Capture the cell that displays the provided text and extract its (x, y) central coordinate. 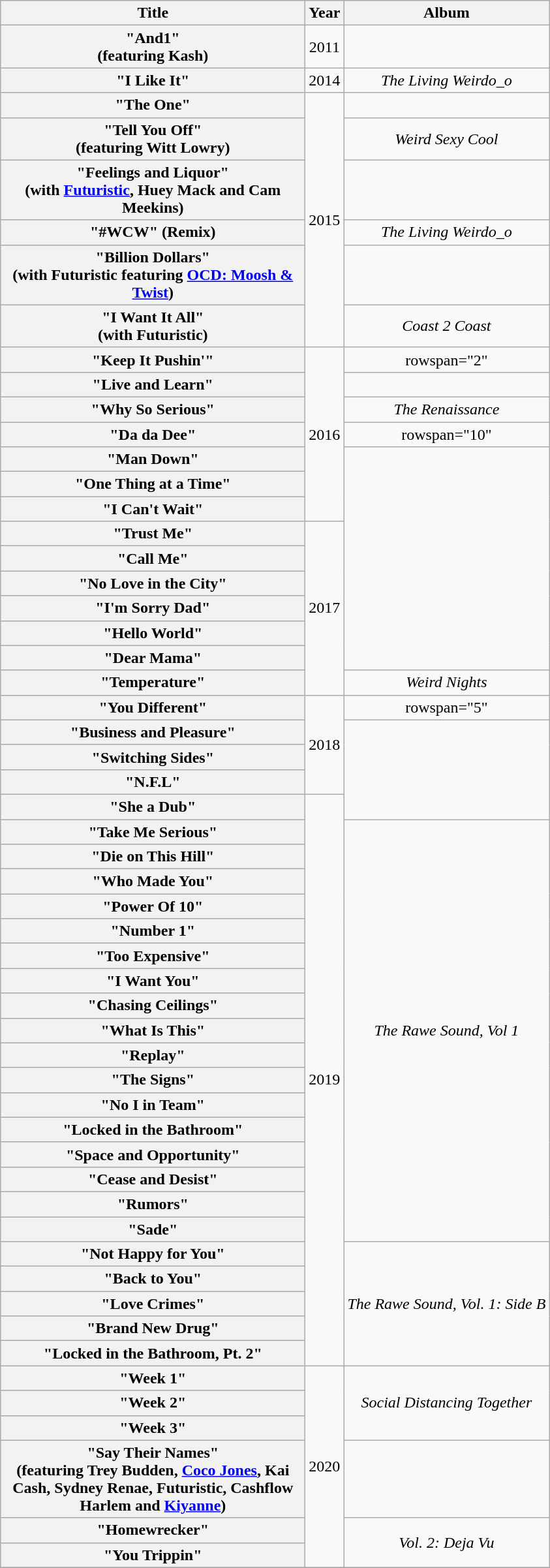
2016 (325, 434)
"Chasing Ceilings" (153, 1006)
The Renaissance (446, 409)
"Sade" (153, 1229)
Weird Sexy Cool (446, 138)
2017 (325, 608)
2011 (325, 47)
Album (446, 13)
"Die on This Hill" (153, 857)
"No Love in the City" (153, 583)
"Take Me Serious" (153, 832)
"One Thing at a Time" (153, 484)
"Trust Me" (153, 534)
"No I in Team" (153, 1105)
"I Can't Wait" (153, 509)
"She a Dub" (153, 807)
"You Different" (153, 707)
"Rumors" (153, 1204)
"Week 2" (153, 1403)
rowspan="10" (446, 434)
The Rawe Sound, Vol. 1: Side B (446, 1304)
"Cease and Desist" (153, 1179)
"Keep It Pushin'" (153, 360)
"Power Of 10" (153, 906)
"I Like It" (153, 80)
2020 (325, 1467)
2015 (325, 220)
"Not Happy for You" (153, 1254)
2019 (325, 1079)
Year (325, 13)
Social Distancing Together (446, 1403)
"Live and Learn" (153, 384)
"Week 1" (153, 1378)
"Feelings and Liquor"(with Futuristic, Huey Mack and Cam Meekins) (153, 190)
"Temperature" (153, 683)
rowspan="2" (446, 360)
"Tell You Off"(featuring Witt Lowry) (153, 138)
"Hello World" (153, 633)
"I'm Sorry Dad" (153, 608)
"Too Expensive" (153, 956)
"Why So Serious" (153, 409)
"Switching Sides" (153, 757)
"Call Me" (153, 559)
"Brand New Drug" (153, 1329)
"Who Made You" (153, 882)
"And1"(featuring Kash) (153, 47)
"I Want You" (153, 981)
Vol. 2: Deja Vu (446, 1543)
"Billion Dollars"(with Futuristic featuring OCD: Moosh & Twist) (153, 275)
"The Signs" (153, 1080)
"You Trippin" (153, 1555)
"Back to You" (153, 1279)
rowspan="5" (446, 707)
"Dear Mama" (153, 658)
"What Is This" (153, 1030)
"Locked in the Bathroom" (153, 1130)
"Locked in the Bathroom, Pt. 2" (153, 1353)
Weird Nights (446, 683)
Title (153, 13)
"#WCW" (Remix) (153, 232)
"Da da Dee" (153, 434)
The Rawe Sound, Vol 1 (446, 1031)
"N.F.L" (153, 782)
Coast 2 Coast (446, 326)
2014 (325, 80)
"Man Down" (153, 459)
"Love Crimes" (153, 1304)
"Replay" (153, 1055)
"Business and Pleasure" (153, 732)
"Say Their Names"(featuring Trey Budden, Coco Jones, Kai Cash, Sydney Renae, Futuristic, Cashflow Harlem and Kiyanne) (153, 1479)
"Number 1" (153, 931)
"Space and Opportunity" (153, 1154)
"Week 3" (153, 1428)
"I Want It All"(with Futuristic) (153, 326)
2018 (325, 745)
"The One" (153, 105)
"Homewrecker" (153, 1530)
